Determine the [x, y] coordinate at the center of the cell enclosing the given text.  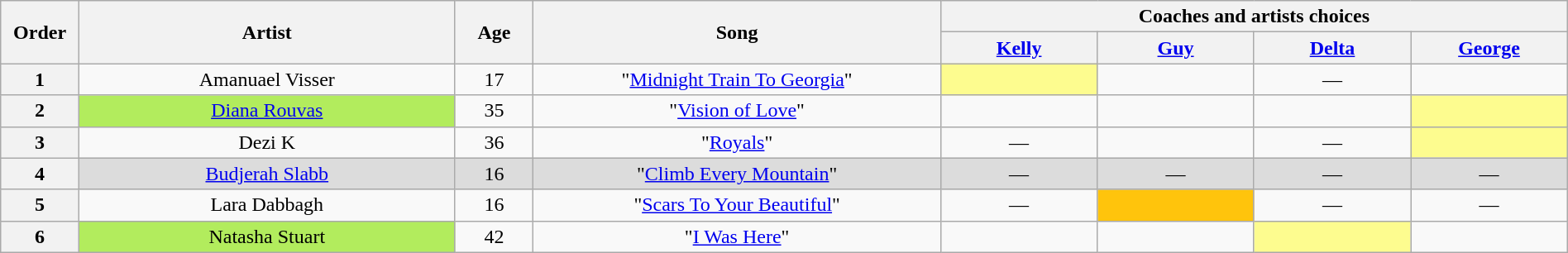
Artist [266, 32]
1 [40, 79]
George [1489, 48]
"Royals" [738, 142]
Kelly [1019, 48]
17 [495, 79]
"Scars To Your Beautiful" [738, 205]
Guy [1176, 48]
Dezi K [266, 142]
4 [40, 174]
"I Was Here" [738, 236]
5 [40, 205]
Order [40, 32]
Lara Dabbagh [266, 205]
Delta [1331, 48]
Age [495, 32]
"Vision of Love" [738, 111]
"Midnight Train To Georgia" [738, 79]
2 [40, 111]
42 [495, 236]
36 [495, 142]
Coaches and artists choices [1254, 17]
Natasha Stuart [266, 236]
Diana Rouvas [266, 111]
Budjerah Slabb [266, 174]
Song [738, 32]
35 [495, 111]
Amanuael Visser [266, 79]
"Climb Every Mountain" [738, 174]
6 [40, 236]
3 [40, 142]
